Locate the cell with the specified text and output its [X, Y] center coordinate. 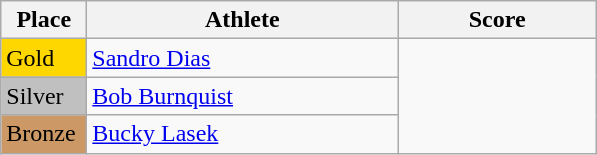
Place [44, 20]
Bucky Lasek [242, 134]
Sandro Dias [242, 58]
Bob Burnquist [242, 96]
Silver [44, 96]
Gold [44, 58]
Bronze [44, 134]
Athlete [242, 20]
Score [498, 20]
